Search for the cell housing the specified text and yield its (X, Y) center coordinate. 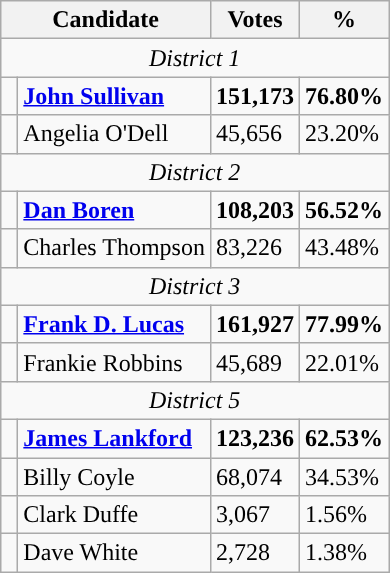
151,173 (254, 96)
3,067 (254, 515)
22.01% (344, 362)
34.53% (344, 477)
2,728 (254, 553)
John Sullivan (114, 96)
Billy Coyle (114, 477)
Dan Boren (114, 210)
Votes (254, 20)
Frank D. Lucas (114, 324)
43.48% (344, 248)
1.38% (344, 553)
District 1 (195, 58)
77.99% (344, 324)
161,927 (254, 324)
123,236 (254, 438)
68,074 (254, 477)
District 3 (195, 286)
45,656 (254, 134)
45,689 (254, 362)
108,203 (254, 210)
Charles Thompson (114, 248)
23.20% (344, 134)
Candidate (106, 20)
James Lankford (114, 438)
Angelia O'Dell (114, 134)
Clark Duffe (114, 515)
Frankie Robbins (114, 362)
District 5 (195, 400)
76.80% (344, 96)
% (344, 20)
Dave White (114, 553)
1.56% (344, 515)
District 2 (195, 172)
62.53% (344, 438)
83,226 (254, 248)
56.52% (344, 210)
